Determine the [x, y] coordinate at the center of the cell enclosing the given text.  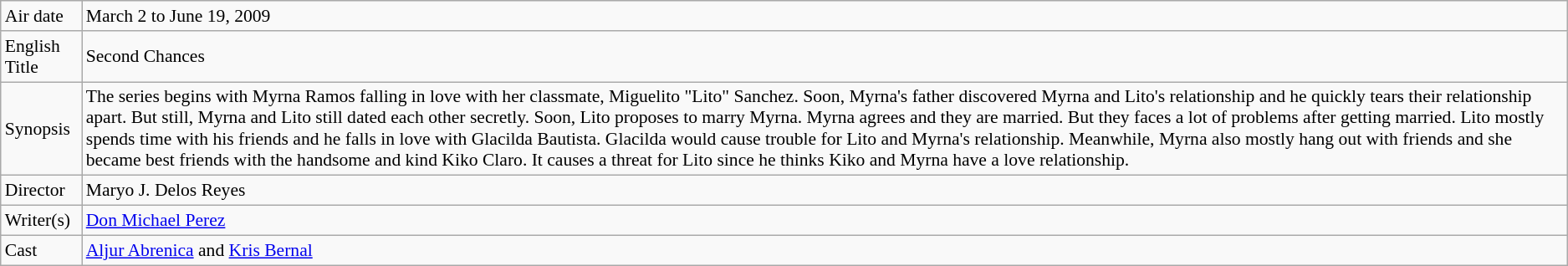
Writer(s) [42, 221]
Second Chances [825, 57]
March 2 to June 19, 2009 [825, 16]
English Title [42, 57]
Don Michael Perez [825, 221]
Cast [42, 250]
Air date [42, 16]
Synopsis [42, 129]
Maryo J. Delos Reyes [825, 191]
Aljur Abrenica and Kris Bernal [825, 250]
Director [42, 191]
